Provide the (X, Y) coordinate of the cell's center where the given text is located.  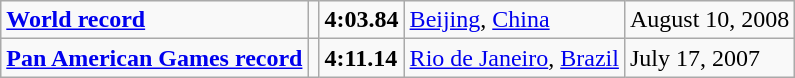
Pan American Games record (154, 58)
4:03.84 (362, 20)
July 17, 2007 (709, 58)
Rio de Janeiro, Brazil (514, 58)
August 10, 2008 (709, 20)
World record (154, 20)
4:11.14 (362, 58)
Beijing, China (514, 20)
